Search for the cell housing the specified text and yield its (X, Y) center coordinate. 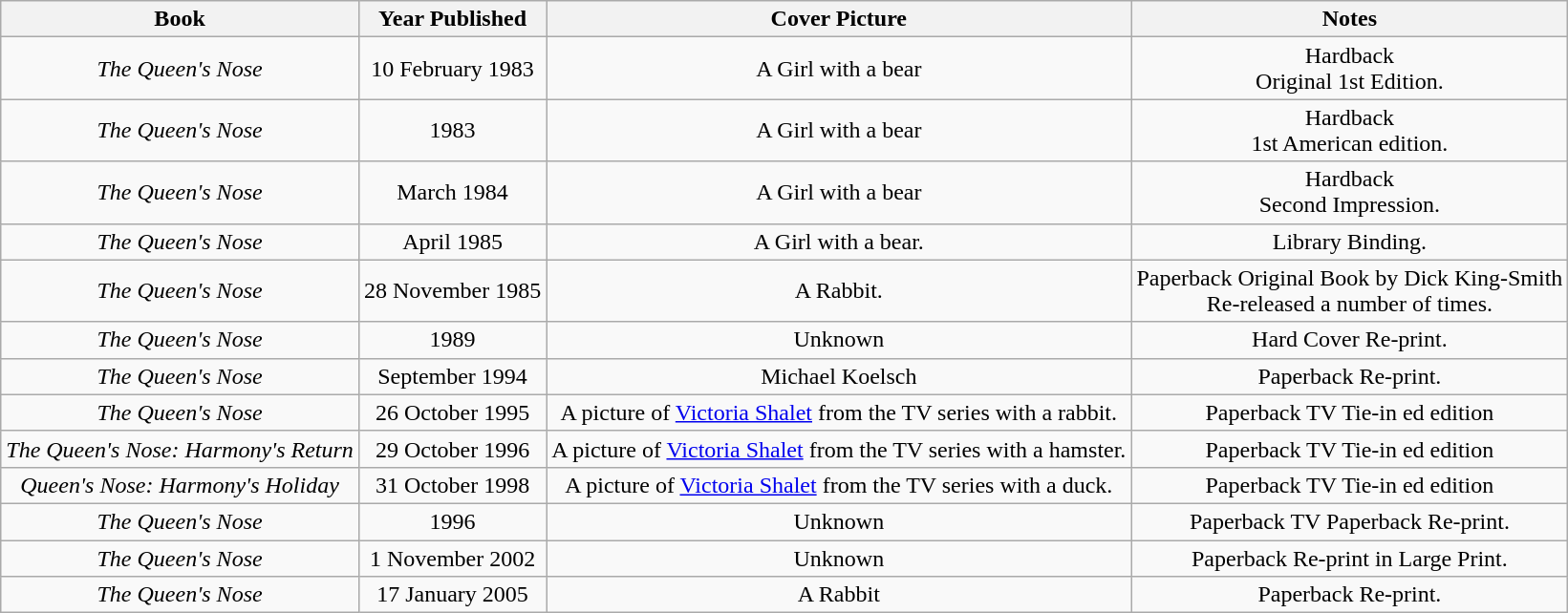
Hard Cover Re-print. (1349, 340)
A Girl with a bear. (839, 242)
28 November 1985 (452, 290)
Hardback 1st American edition. (1349, 130)
Hardback Second Impression. (1349, 193)
A Rabbit. (839, 290)
Paperback Re-print in Large Print. (1349, 559)
Paperback TV Paperback Re-print. (1349, 521)
A picture of Victoria Shalet from the TV series with a rabbit. (839, 412)
April 1985 (452, 242)
Year Published (452, 19)
Queen's Nose: Harmony's Holiday (180, 485)
A picture of Victoria Shalet from the TV series with a hamster. (839, 449)
Cover Picture (839, 19)
1989 (452, 340)
1983 (452, 130)
Book (180, 19)
The Queen's Nose: Harmony's Return (180, 449)
17 January 2005 (452, 595)
Notes (1349, 19)
1 November 2002 (452, 559)
A Rabbit (839, 595)
March 1984 (452, 193)
Michael Koelsch (839, 376)
Hardback Original 1st Edition. (1349, 69)
1996 (452, 521)
29 October 1996 (452, 449)
Library Binding. (1349, 242)
Paperback Original Book by Dick King-Smith Re-released a number of times. (1349, 290)
A picture of Victoria Shalet from the TV series with a duck. (839, 485)
10 February 1983 (452, 69)
26 October 1995 (452, 412)
September 1994 (452, 376)
31 October 1998 (452, 485)
